Identify which cell holds the provided text, then report its [x, y] central coordinate. 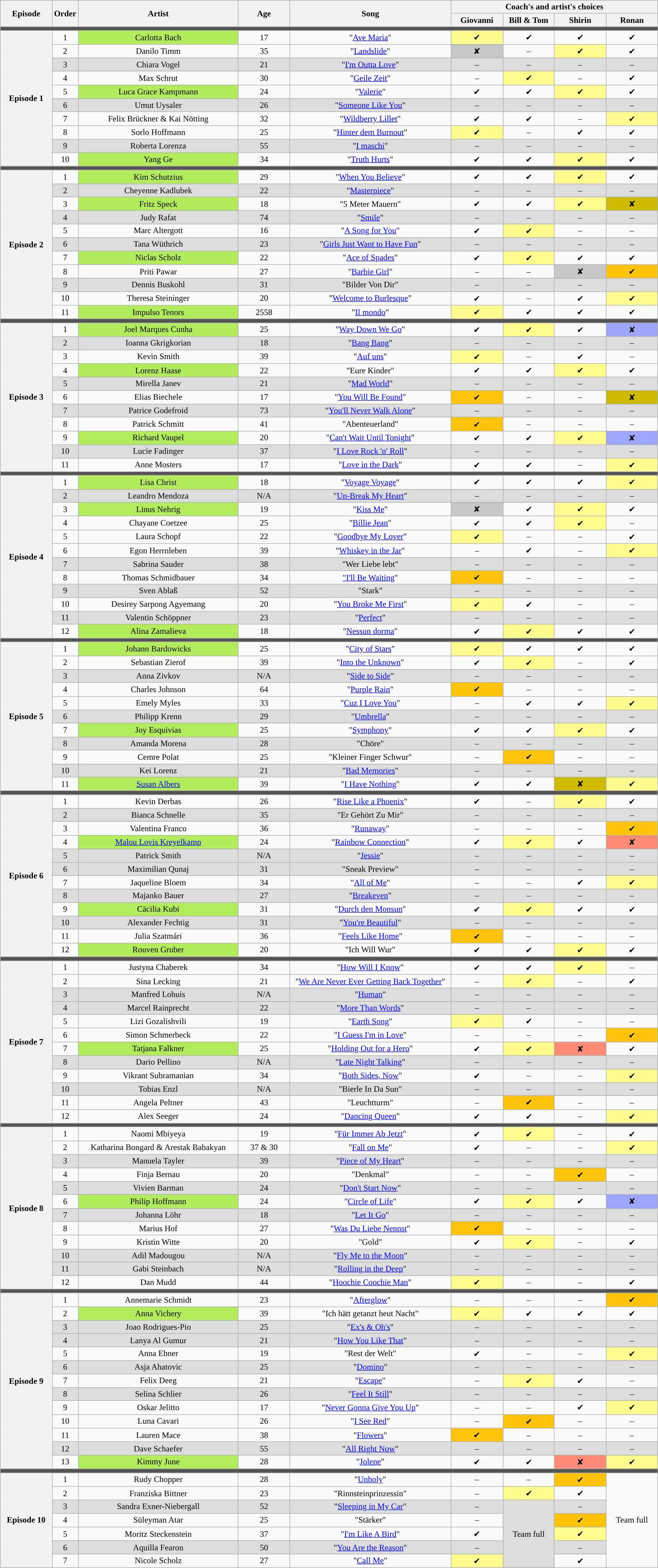
"I Guess I'm in Love" [370, 1035]
Lorenz Haase [158, 370]
"Wer Liebe lebt" [370, 564]
Amanda Morena [158, 743]
Danilo Timm [158, 51]
"Stärker" [370, 1520]
Gabi Steinbach [158, 1269]
Cemre Polat [158, 757]
Bianca Schnelle [158, 815]
Leandro Mendoza [158, 496]
Charles Johnson [158, 690]
Tobias Enzl [158, 1089]
Lizi Gozalishvili [158, 1021]
Episode 2 [26, 244]
"Can't Wait Until Tonight" [370, 438]
"Auf uns" [370, 357]
"Perfect" [370, 618]
"Hoochie Coochie Man" [370, 1282]
"You're Beautiful" [370, 923]
Sebastian Zierof [158, 663]
"Runaway" [370, 828]
Asja Ahatovic [158, 1367]
"Let It Go" [370, 1215]
"Into the Unknown" [370, 663]
"Feel It Still" [370, 1394]
"Stark" [370, 591]
Linus Nehrig [158, 509]
Jaqueline Bloem [158, 883]
"Cuz I Love You" [370, 703]
"Afterglow" [370, 1300]
"Für Immer Ab Jetzt" [370, 1134]
"Kleiner Finger Schwur" [370, 757]
Anna Vichery [158, 1314]
Dan Mudd [158, 1282]
Valentina Franco [158, 828]
"Welcome to Burlesque" [370, 298]
"Rise Like a Phoenix" [370, 802]
Lisa Christ [158, 483]
"Ich Will Wur" [370, 950]
Kevin Smith [158, 357]
32 [264, 119]
"Rest der Welt" [370, 1354]
Angela Peltner [158, 1103]
Episode 10 [26, 1520]
"Escape" [370, 1381]
Vikrant Subramanian [158, 1076]
Episode 8 [26, 1208]
Luna Cavari [158, 1421]
Episode 3 [26, 397]
Tatjana Falkner [158, 1049]
"Both Sides, Now" [370, 1076]
Lucie Fadinger [158, 451]
Julia Szatmári [158, 936]
Rouven Gruber [158, 950]
74 [264, 217]
"Purple Rain" [370, 690]
"Wildberry Lillet" [370, 119]
Alex Seeger [158, 1116]
Sven Ablaß [158, 591]
"Flowers" [370, 1435]
Bill & Tom [529, 20]
"Love in the Dark" [370, 465]
"Fly Me to the Moon" [370, 1255]
"Goodbye My Lover" [370, 537]
"Smile" [370, 217]
Luca Grace Kampmann [158, 92]
Lauren Mace [158, 1435]
Order [65, 14]
Anna Zivkov [158, 676]
Episode [26, 14]
Anne Mosters [158, 465]
"Bad Memories" [370, 770]
Aquilla Fearon [158, 1547]
Impulso Tenors [158, 312]
Katharina Bongard & Arestak Babakyan [158, 1148]
Valentin Schöppner [158, 618]
"Way Down We Go" [370, 330]
Moritz Steckenstein [158, 1534]
"Il mondo" [370, 312]
"Whiskey in the Jar" [370, 551]
44 [264, 1282]
"You Will Be Found" [370, 397]
41 [264, 424]
Sina Lecking [158, 981]
Episode 1 [26, 99]
"Gold" [370, 1242]
Episode 4 [26, 557]
"How You Like That" [370, 1340]
Kei Lorenz [158, 770]
Rudy Chopper [158, 1480]
"Don't Start Now" [370, 1188]
Thomas Schmidbauer [158, 578]
"Denkmal" [370, 1175]
"Truth Hurts" [370, 160]
"City of Stars" [370, 649]
"Mad World" [370, 384]
Song [370, 14]
"Rinnsteinprinzessin" [370, 1493]
"Bilder Von Dir" [370, 285]
13 [65, 1462]
64 [264, 690]
Egon Herrnleben [158, 551]
Sorlo Hoffmann [158, 133]
Dario Pellino [158, 1062]
"All Right Now" [370, 1448]
Franziska Bittner [158, 1493]
"Hinter dem Burnout" [370, 133]
Emely Myles [158, 703]
"5 Meter Mauern" [370, 204]
"All of Me" [370, 883]
Cäcilia Kubi [158, 909]
"We Are Never Ever Getting Back Together" [370, 981]
30 [264, 78]
"Er Gehört Zu Mir" [370, 815]
"Sleeping in My Car" [370, 1507]
"I See Red" [370, 1421]
Oskar Jelitto [158, 1408]
"Domino" [370, 1367]
"When You Believe" [370, 177]
"Landslide" [370, 51]
Simon Schmerbeck [158, 1035]
"Earth Song" [370, 1021]
"Late Night Talking" [370, 1062]
"Someone Like You" [370, 105]
Finja Bernau [158, 1175]
43 [264, 1103]
"Fall on Me" [370, 1148]
Felix Brückner & Kai Nötting [158, 119]
"Billie Jean" [370, 523]
"Jessie" [370, 855]
"You Are the Reason" [370, 1547]
Lanya Al Gumur [158, 1340]
Max Schrut [158, 78]
Episode 9 [26, 1381]
"Circle of Life" [370, 1202]
Joy Esquivias [158, 730]
2558 [264, 312]
Adil Madougou [158, 1255]
"How Will I Know" [370, 968]
Desirey Sarpong Agyemang [158, 604]
Artist [158, 14]
"Human" [370, 995]
Richard Vaupel [158, 438]
"I maschi" [370, 146]
"Ich hätt getanzt heut Nacht" [370, 1314]
Vivien Barman [158, 1188]
"Holding Out for a Hero" [370, 1049]
Philipp Krenn [158, 717]
"Breakeven" [370, 896]
Giovanni [477, 20]
Episode 6 [26, 876]
Kristin Witte [158, 1242]
Manfred Lohuis [158, 995]
Shirin [580, 20]
Joel Marques Cunha [158, 330]
Philip Hoffmann [158, 1202]
"Side to Side" [370, 676]
Sandra Exner-Niebergall [158, 1507]
Alexander Fechtig [158, 923]
Age [264, 14]
Maximilian Qunaj [158, 869]
Priti Pawar [158, 272]
"Voyage Voyage" [370, 483]
"Leuchtturm" [370, 1103]
"You Broke Me First" [370, 604]
33 [264, 703]
"Durch den Monsun" [370, 909]
Laura Schopf [158, 537]
"Piece of My Heart" [370, 1161]
"Masterpiece" [370, 190]
"Barbie Girl" [370, 272]
"I'll Be Waiting" [370, 578]
"Chöre" [370, 743]
Nicole Scholz [158, 1561]
"Bierle In Da Sun" [370, 1089]
Roberta Lorenza [158, 146]
"I Have Nothing" [370, 784]
"Valerie" [370, 92]
50 [264, 1547]
Dave Schaefer [158, 1448]
"Ace of Spades" [370, 258]
Joao Rodrigues-Pio [158, 1327]
Selina Schlier [158, 1394]
"Geile Zeit" [370, 78]
"Eure Kinder" [370, 370]
"Girls Just Want to Have Fun" [370, 244]
"Kiss Me" [370, 509]
Marcel Rainprecht [158, 1008]
Johann Bardowicks [158, 649]
Coach's and artist's choices [554, 7]
"I'm Like A Bird" [370, 1534]
"Ex's & Oh's" [370, 1327]
"Nessun dorma" [370, 631]
Ioanna Gkrigkorian [158, 343]
Justyna Chaberek [158, 968]
Episode 5 [26, 716]
"Rainbow Connection" [370, 842]
"Rolling in the Deep" [370, 1269]
Fritz Speck⁠ [158, 204]
Naomi Mbiyeya [158, 1134]
Tana Wüthrich [158, 244]
Kim Schutzius [158, 177]
Chiara Vogel [158, 65]
Yang Ge [158, 160]
Annemarie Schmidt [158, 1300]
Carlotta Bach [158, 37]
Judy Rafat [158, 217]
"Bang Bang" [370, 343]
"Dancing Queen" [370, 1116]
"Never Gonna Give You Up" [370, 1408]
Episode 7 [26, 1042]
"Jolene" [370, 1462]
Cheyenne Kadlubek [158, 190]
"Abenteuerland" [370, 424]
"Ave Maria" [370, 37]
Niclas Scholz [158, 258]
Theresa Steininger [158, 298]
Susan Albers [158, 784]
Marc Altergott [158, 231]
Anna Ebner [158, 1354]
Patrick Schmitt [158, 424]
"I'm Outta Love" [370, 65]
Süleyman Atar [158, 1520]
Patrice Godefroid [158, 411]
16 [264, 231]
Kevin Derbas [158, 802]
"Call Me" [370, 1561]
Umut Uysaler [158, 105]
Elias Biechele [158, 397]
"Symphony" [370, 730]
"Un-Break My Heart" [370, 496]
Patrick Smith [158, 855]
Alina Zamalieva [158, 631]
37 & 30 [264, 1148]
"Was Du Liebe Nennst" [370, 1228]
"A Song for You" [370, 231]
"Unholy" [370, 1480]
Marius Hof [158, 1228]
"Feels Like Home" [370, 936]
Ronan [632, 20]
Felix Deeg [158, 1381]
73 [264, 411]
Sabrina Sauder [158, 564]
"Sneak Preview" [370, 869]
Mirella Janev [158, 384]
Kimmy June [158, 1462]
"You'll Never Walk Alone" [370, 411]
Chayane Coetzee [158, 523]
Malou Lovis Kreyelkamp [158, 842]
"More Than Words" [370, 1008]
Majanko Bauer [158, 896]
"I Love Rock 'n' Roll" [370, 451]
Dennis Buskohl [158, 285]
Manuela Tayler [158, 1161]
Johanna Löhr [158, 1215]
"Umbrella" [370, 717]
